Identify which cell holds the provided text, then report its (X, Y) central coordinate. 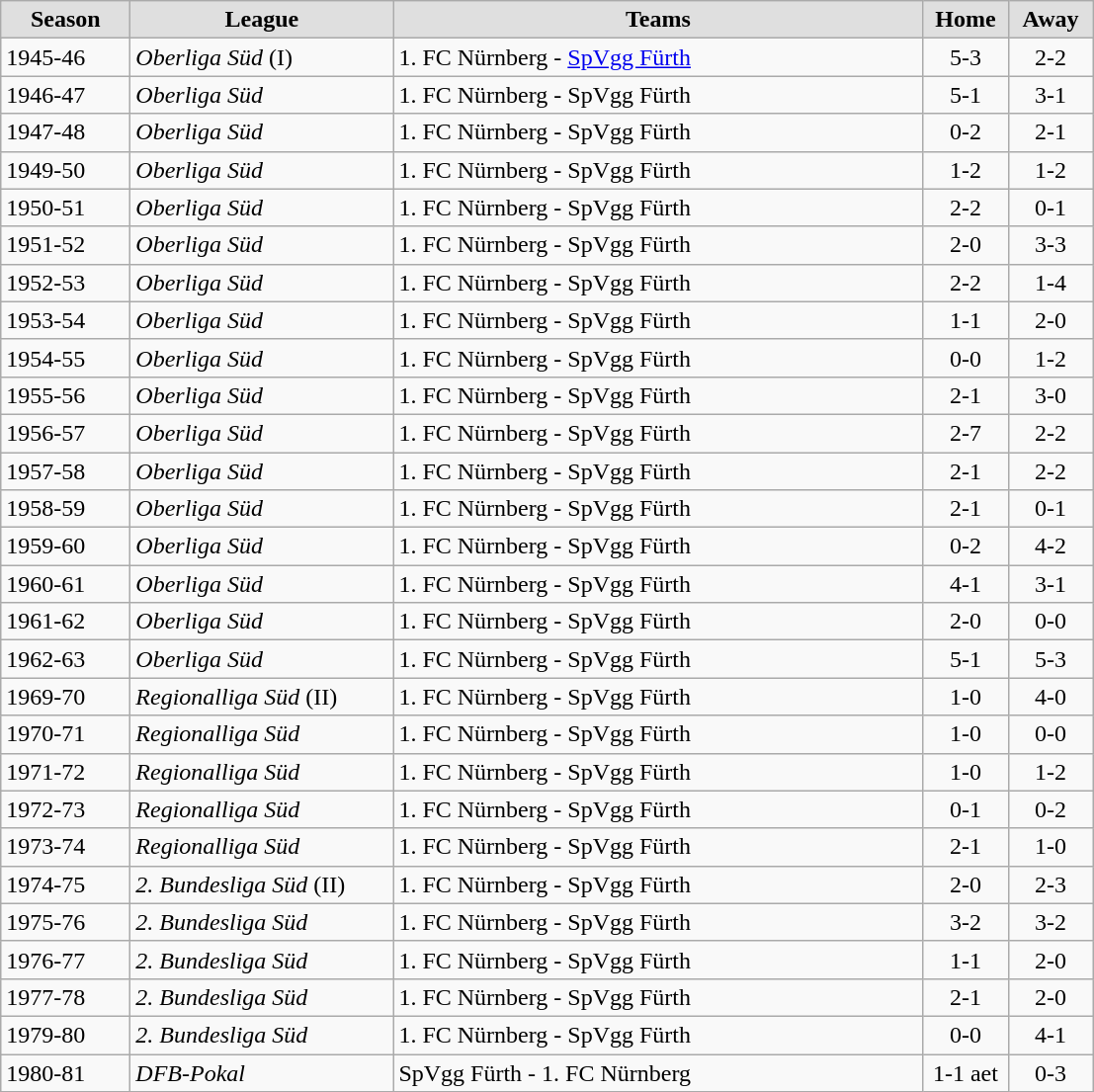
DFB-Pokal (262, 1072)
1974-75 (65, 884)
1976-77 (65, 960)
1955-56 (65, 395)
1979-80 (65, 1035)
1957-58 (65, 471)
1950-51 (65, 208)
1949-50 (65, 170)
1947-48 (65, 132)
1980-81 (65, 1072)
1960-61 (65, 584)
Away (1051, 20)
Teams (658, 20)
1973-74 (65, 847)
1970-71 (65, 734)
Home (966, 20)
Season (65, 20)
1-4 (1051, 283)
League (262, 20)
1971-72 (65, 772)
Oberliga Süd (I) (262, 57)
3-3 (1051, 245)
1975-76 (65, 922)
0-3 (1051, 1072)
1953-54 (65, 320)
2-7 (966, 433)
4-0 (1051, 697)
1958-59 (65, 509)
1954-55 (65, 358)
Regionalliga Süd (II) (262, 697)
2. Bundesliga Süd (II) (262, 884)
1952-53 (65, 283)
1972-73 (65, 809)
1951-52 (65, 245)
1945-46 (65, 57)
1977-78 (65, 997)
1-1 aet (966, 1072)
1959-60 (65, 546)
1961-62 (65, 622)
1946-47 (65, 95)
1956-57 (65, 433)
SpVgg Fürth - 1. FC Nürnberg (658, 1072)
2-3 (1051, 884)
3-0 (1051, 395)
1969-70 (65, 697)
1962-63 (65, 659)
4-2 (1051, 546)
